Identify which cell holds the provided text, then report its (x, y) central coordinate. 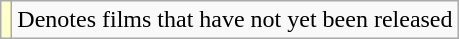
Denotes films that have not yet been released (235, 20)
